Locate the cell with the specified text and output its (X, Y) center coordinate. 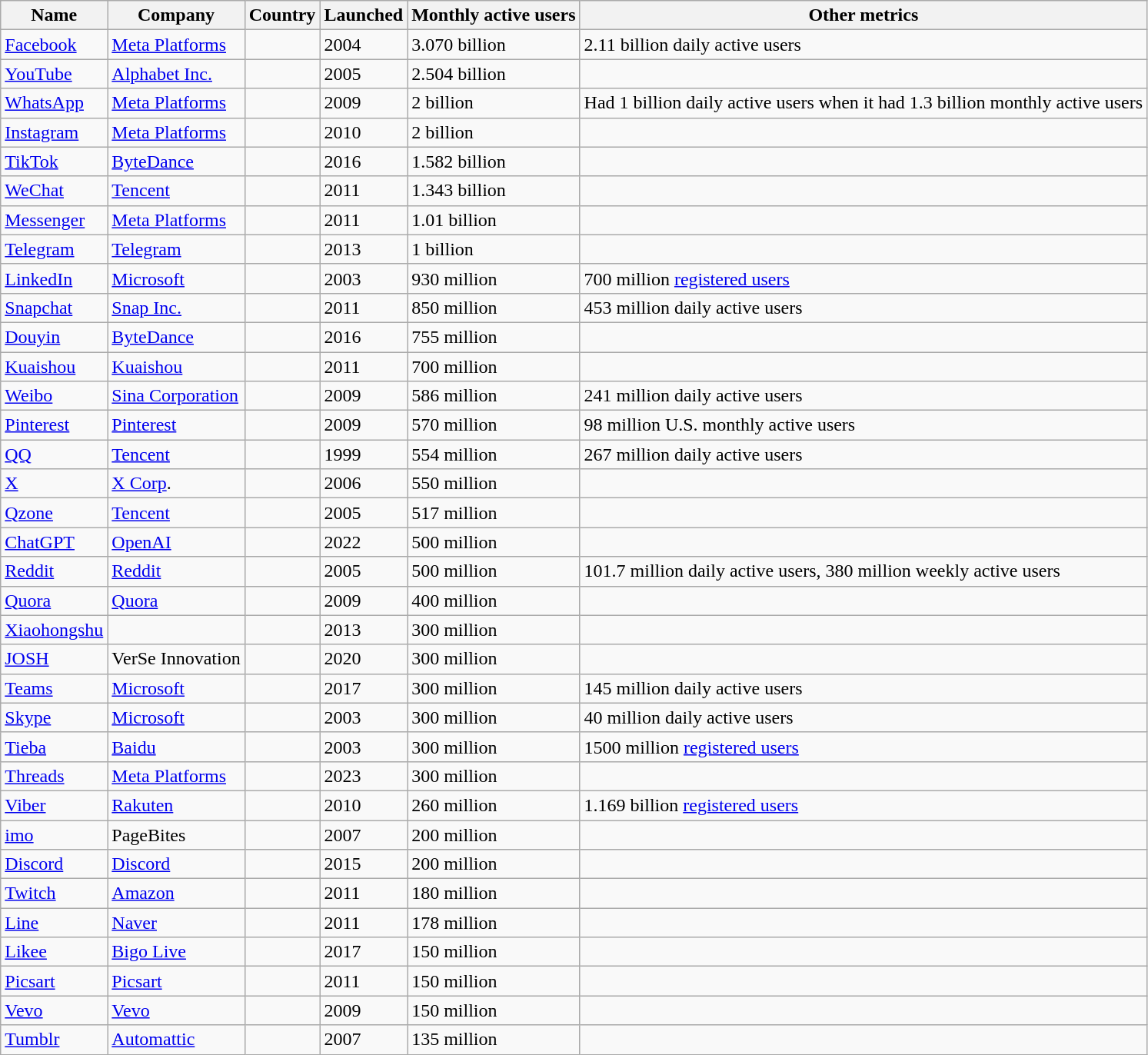
Automattic (176, 1040)
WeChat (54, 191)
Tumblr (54, 1040)
Alphabet Inc. (176, 74)
YouTube (54, 74)
Weibo (54, 396)
101.7 million daily active users, 380 million weekly active users (863, 571)
700 million registered users (863, 278)
Monthly active users (494, 15)
X Corp. (176, 484)
180 million (494, 894)
1.582 billion (494, 161)
2023 (364, 776)
1 billion (494, 249)
Teams (54, 688)
Xiaohongshu (54, 630)
OpenAI (176, 542)
Launched (364, 15)
2022 (364, 542)
700 million (494, 367)
1.01 billion (494, 220)
Name (54, 15)
Likee (54, 952)
Rakuten (176, 805)
178 million (494, 923)
Viber (54, 805)
570 million (494, 425)
2.504 billion (494, 74)
517 million (494, 513)
Company (176, 15)
Threads (54, 776)
Other metrics (863, 15)
2015 (364, 864)
2.11 billion daily active users (863, 45)
Naver (176, 923)
550 million (494, 484)
267 million daily active users (863, 454)
850 million (494, 308)
imo (54, 834)
X (54, 484)
ChatGPT (54, 542)
Country (282, 15)
Messenger (54, 220)
Snap Inc. (176, 308)
Bigo Live (176, 952)
Line (54, 923)
453 million daily active users (863, 308)
1.169 billion registered users (863, 805)
241 million daily active users (863, 396)
260 million (494, 805)
135 million (494, 1040)
TikTok (54, 161)
554 million (494, 454)
Twitch (54, 894)
2004 (364, 45)
1.343 billion (494, 191)
2006 (364, 484)
PageBites (176, 834)
586 million (494, 396)
Instagram (54, 132)
Skype (54, 717)
40 million daily active users (863, 717)
QQ (54, 454)
Tieba (54, 747)
LinkedIn (54, 278)
Sina Corporation (176, 396)
Baidu (176, 747)
1500 million registered users (863, 747)
Qzone (54, 513)
1999 (364, 454)
Snapchat (54, 308)
Amazon (176, 894)
98 million U.S. monthly active users (863, 425)
930 million (494, 278)
JOSH (54, 659)
Had 1 billion daily active users when it had 1.3 billion monthly active users (863, 103)
Douyin (54, 337)
VerSe Innovation (176, 659)
400 million (494, 601)
2020 (364, 659)
Facebook (54, 45)
145 million daily active users (863, 688)
755 million (494, 337)
WhatsApp (54, 103)
3.070 billion (494, 45)
